Extract the (X, Y) coordinate from the center of the cell holding the provided text.  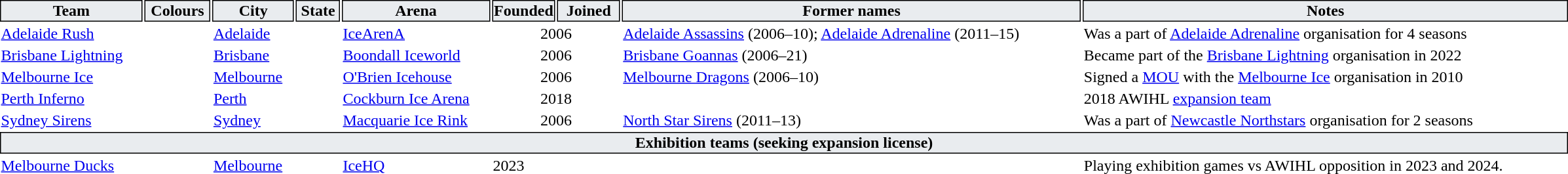
Macquarie Ice Rink (416, 120)
Joined (589, 11)
Boondall Iceworld (416, 55)
Brisbane Lightning (71, 55)
Sydney Sirens (71, 120)
Brisbane Goannas (2006–21) (851, 55)
Founded (524, 11)
O'Brien Icehouse (416, 77)
Melbourne Ice (71, 77)
Signed a MOU with the Melbourne Ice organisation in 2010 (1326, 77)
City (253, 11)
Melbourne (253, 77)
Cockburn Ice Arena (416, 98)
Sydney (253, 120)
Colours (178, 11)
North Star Sirens (2011–13) (851, 120)
Former names (851, 11)
Was a part of Newcastle Northstars organisation for 2 seasons (1326, 120)
Notes (1326, 11)
Adelaide Assassins (2006–10); Adelaide Adrenaline (2011–15) (851, 33)
Adelaide Rush (71, 33)
Brisbane (253, 55)
Exhibition teams (seeking expansion license) (784, 143)
2018 (556, 98)
Melbourne Dragons (2006–10) (851, 77)
IceArenA (416, 33)
Was a part of Adelaide Adrenaline organisation for 4 seasons (1326, 33)
Team (71, 11)
2018 AWIHL expansion team (1326, 98)
Became part of the Brisbane Lightning organisation in 2022 (1326, 55)
State (318, 11)
Arena (416, 11)
Perth (253, 98)
Perth Inferno (71, 98)
Adelaide (253, 33)
